Output the [X, Y] coordinate of the center of the cell containing the given text.  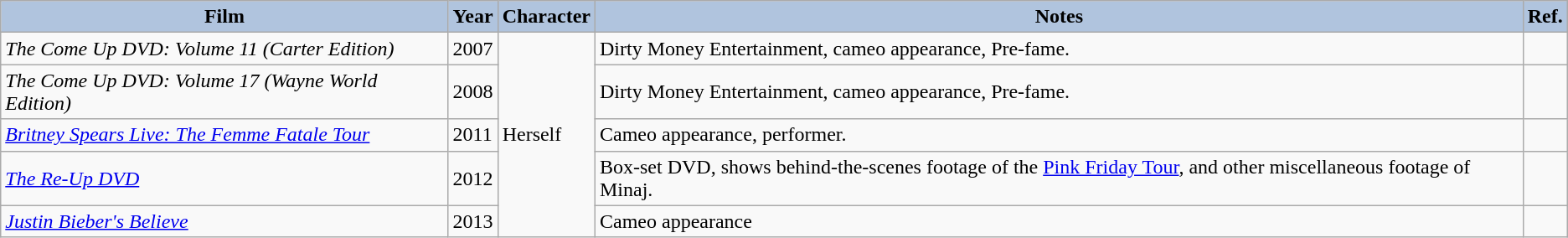
2011 [472, 135]
2008 [472, 92]
Herself [546, 135]
The Come Up DVD: Volume 11 (Carter Edition) [224, 49]
2007 [472, 49]
2012 [472, 178]
Year [472, 17]
Film [224, 17]
Justin Bieber's Believe [224, 221]
The Come Up DVD: Volume 17 (Wayne World Edition) [224, 92]
Character [546, 17]
Ref. [1545, 17]
The Re-Up DVD [224, 178]
Notes [1059, 17]
Cameo appearance, performer. [1059, 135]
Box-set DVD, shows behind-the-scenes footage of the Pink Friday Tour, and other miscellaneous footage of Minaj. [1059, 178]
2013 [472, 221]
Cameo appearance [1059, 221]
Britney Spears Live: The Femme Fatale Tour [224, 135]
